Search for the cell housing the specified text and yield its [X, Y] center coordinate. 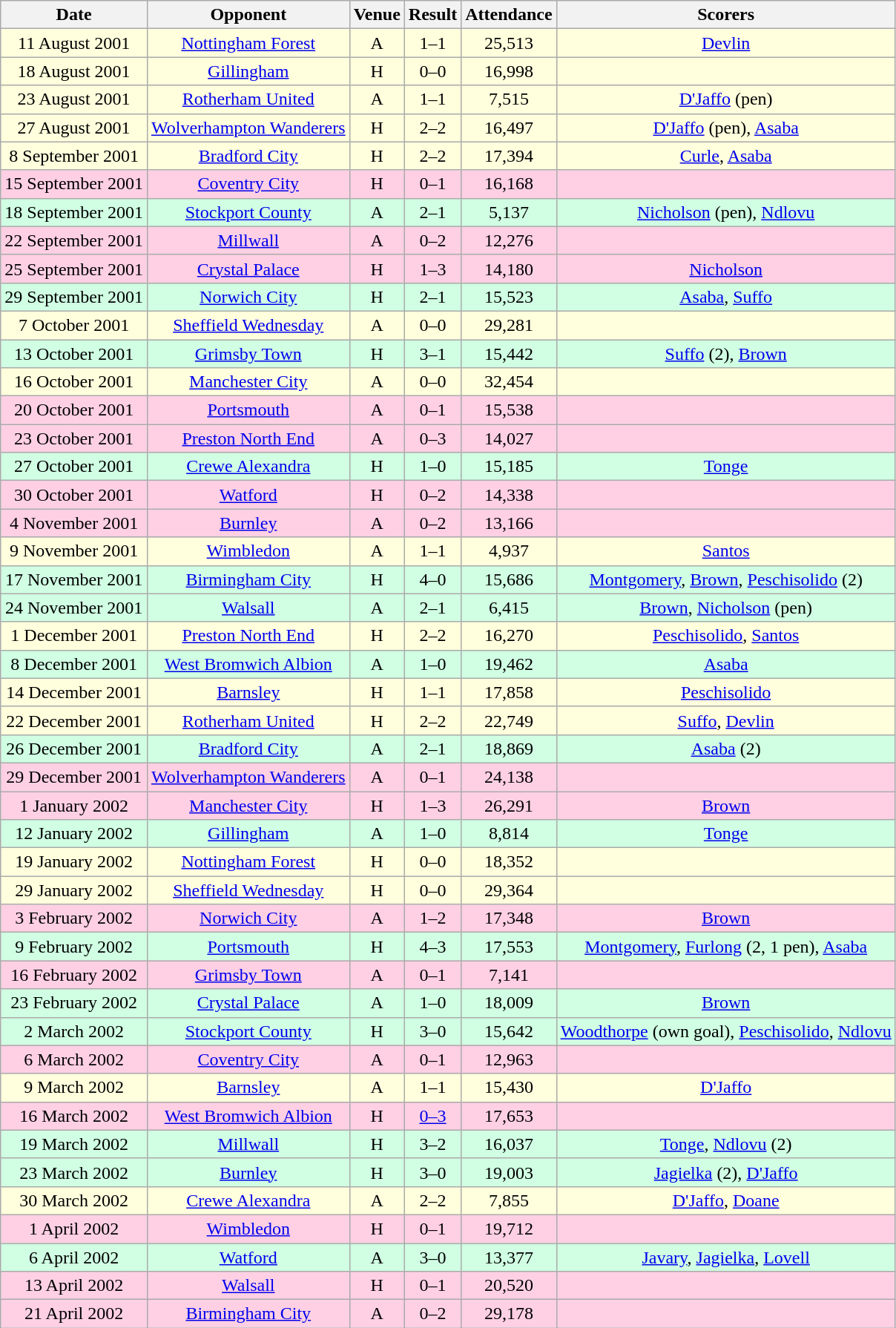
16 October 2001 [74, 382]
6,415 [509, 608]
23 October 2001 [74, 438]
18,352 [509, 862]
24,138 [509, 777]
29,281 [509, 325]
29,178 [509, 1314]
3–2 [432, 1144]
Brown, Nicholson (pen) [725, 608]
4–0 [432, 579]
9 March 2002 [74, 1088]
14,180 [509, 269]
16 March 2002 [74, 1116]
7 October 2001 [74, 325]
25,513 [509, 43]
D'Jaffo [725, 1088]
27 October 2001 [74, 467]
1 April 2002 [74, 1229]
6 April 2002 [74, 1258]
1 January 2002 [74, 805]
2 March 2002 [74, 1031]
14,027 [509, 438]
12,963 [509, 1059]
22 December 2001 [74, 720]
23 February 2002 [74, 1003]
17,858 [509, 692]
Montgomery, Furlong (2, 1 pen), Asaba [725, 947]
13,166 [509, 523]
19 January 2002 [74, 862]
1–2 [432, 918]
15,642 [509, 1031]
7,855 [509, 1200]
20,520 [509, 1286]
16,168 [509, 184]
17,553 [509, 947]
12,276 [509, 240]
23 August 2001 [74, 99]
29 September 2001 [74, 297]
15,686 [509, 579]
11 August 2001 [74, 43]
Woodthorpe (own goal), Peschisolido, Ndlovu [725, 1031]
16,998 [509, 71]
Opponent [248, 15]
15 September 2001 [74, 184]
Asaba [725, 664]
17,653 [509, 1116]
29,364 [509, 890]
26 December 2001 [74, 749]
13 October 2001 [74, 354]
23 March 2002 [74, 1172]
Devlin [725, 43]
16,270 [509, 636]
Asaba (2) [725, 749]
6 March 2002 [74, 1059]
Peschisolido [725, 692]
16 February 2002 [74, 975]
12 January 2002 [74, 834]
16,037 [509, 1144]
4,937 [509, 551]
Scorers [725, 15]
22 September 2001 [74, 240]
30 October 2001 [74, 495]
15,185 [509, 467]
18,869 [509, 749]
18 September 2001 [74, 212]
14,338 [509, 495]
17,394 [509, 156]
8 December 2001 [74, 664]
15,538 [509, 410]
14 December 2001 [74, 692]
Suffo (2), Brown [725, 354]
4–3 [432, 947]
Javary, Jagielka, Lovell [725, 1258]
3 February 2002 [74, 918]
19,462 [509, 664]
Suffo, Devlin [725, 720]
24 November 2001 [74, 608]
13 April 2002 [74, 1286]
8 September 2001 [74, 156]
27 August 2001 [74, 128]
9 February 2002 [74, 947]
Peschisolido, Santos [725, 636]
Curle, Asaba [725, 156]
Date [74, 15]
D'Jaffo (pen), Asaba [725, 128]
19,712 [509, 1229]
8,814 [509, 834]
19 March 2002 [74, 1144]
21 April 2002 [74, 1314]
Venue [377, 15]
Nicholson (pen), Ndlovu [725, 212]
Jagielka (2), D'Jaffo [725, 1172]
Montgomery, Brown, Peschisolido (2) [725, 579]
D'Jaffo (pen) [725, 99]
3–1 [432, 354]
13,377 [509, 1258]
1 December 2001 [74, 636]
18 August 2001 [74, 71]
Santos [725, 551]
Result [432, 15]
26,291 [509, 805]
15,430 [509, 1088]
15,523 [509, 297]
9 November 2001 [74, 551]
Nicholson [725, 269]
22,749 [509, 720]
18,009 [509, 1003]
32,454 [509, 382]
15,442 [509, 354]
D'Jaffo, Doane [725, 1200]
19,003 [509, 1172]
20 October 2001 [74, 410]
30 March 2002 [74, 1200]
Attendance [509, 15]
Tonge, Ndlovu (2) [725, 1144]
7,515 [509, 99]
17 November 2001 [74, 579]
25 September 2001 [74, 269]
7,141 [509, 975]
29 January 2002 [74, 890]
4 November 2001 [74, 523]
Asaba, Suffo [725, 297]
17,348 [509, 918]
5,137 [509, 212]
29 December 2001 [74, 777]
16,497 [509, 128]
